Determine the [x, y] coordinate at the center of the cell enclosing the given text.  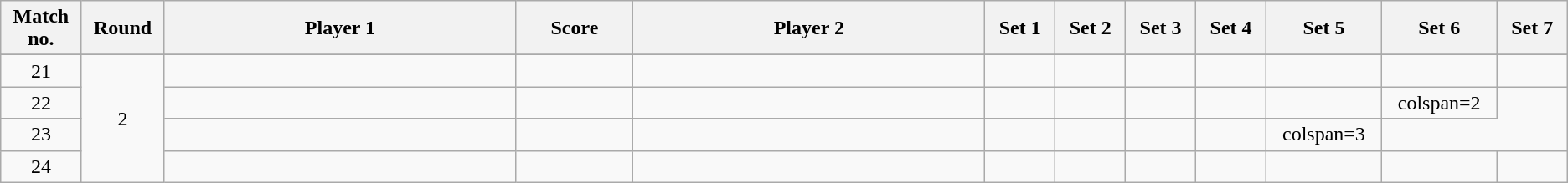
Set 5 [1324, 28]
2 [122, 119]
Round [122, 28]
22 [41, 103]
Set 2 [1091, 28]
Score [575, 28]
Player 2 [809, 28]
24 [41, 166]
Set 1 [1020, 28]
Set 4 [1231, 28]
21 [41, 71]
colspan=2 [1439, 103]
Match no. [41, 28]
Player 1 [340, 28]
Set 6 [1439, 28]
23 [41, 135]
colspan=3 [1324, 135]
Set 3 [1161, 28]
Set 7 [1532, 28]
